Return the [x, y] coordinate for the center point of the cell that contains the specified text.  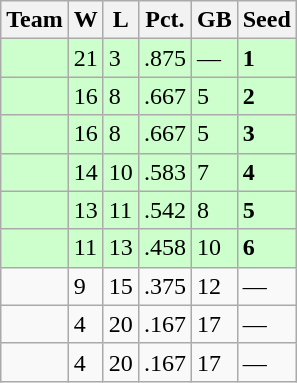
14 [86, 172]
Seed [266, 20]
1 [266, 58]
L [120, 20]
6 [266, 248]
Team [35, 20]
W [86, 20]
Pct. [164, 20]
GB [214, 20]
2 [266, 96]
.542 [164, 210]
7 [214, 172]
.583 [164, 172]
12 [214, 286]
.375 [164, 286]
.458 [164, 248]
9 [86, 286]
15 [120, 286]
.875 [164, 58]
21 [86, 58]
